Pinpoint the cell where the given text exists, returning its [X, Y] midpoint coordinate. 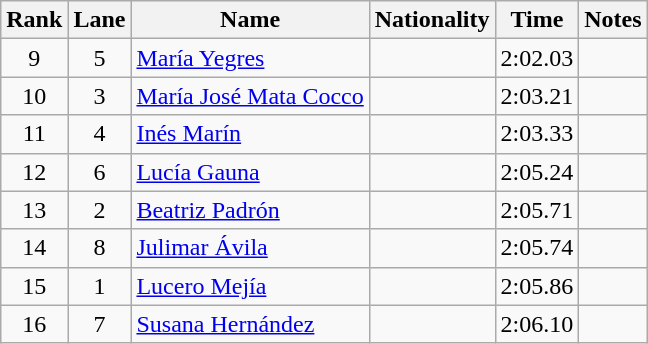
2:06.10 [537, 324]
6 [100, 172]
11 [34, 134]
8 [100, 248]
16 [34, 324]
2:05.24 [537, 172]
12 [34, 172]
María Yegres [250, 58]
Julimar Ávila [250, 248]
Rank [34, 20]
2:03.21 [537, 96]
Beatriz Padrón [250, 210]
2:05.86 [537, 286]
9 [34, 58]
Notes [613, 20]
2:03.33 [537, 134]
Time [537, 20]
15 [34, 286]
13 [34, 210]
Nationality [432, 20]
14 [34, 248]
5 [100, 58]
1 [100, 286]
2:05.74 [537, 248]
María José Mata Cocco [250, 96]
Susana Hernández [250, 324]
7 [100, 324]
2 [100, 210]
10 [34, 96]
Name [250, 20]
Lane [100, 20]
2:05.71 [537, 210]
Inés Marín [250, 134]
Lucero Mejía [250, 286]
4 [100, 134]
2:02.03 [537, 58]
3 [100, 96]
Lucía Gauna [250, 172]
